From the cell containing the given text, extract its center point as [X, Y] coordinate. 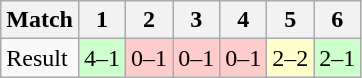
4–1 [102, 58]
6 [338, 20]
5 [290, 20]
3 [196, 20]
Match [40, 20]
2–1 [338, 58]
Result [40, 58]
2 [150, 20]
4 [244, 20]
1 [102, 20]
2–2 [290, 58]
